Pinpoint the cell where the given text exists, returning its (X, Y) midpoint coordinate. 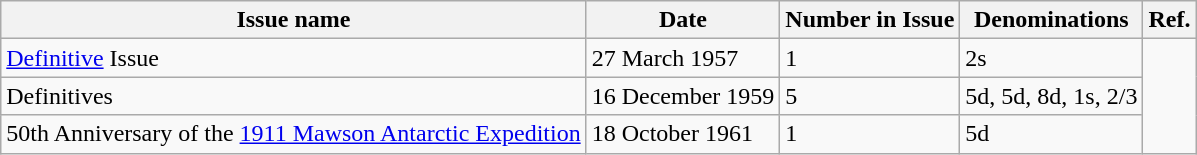
Number in Issue (870, 20)
5d, 5d, 8d, 1s, 2/3 (1052, 96)
Definitives (294, 96)
5 (870, 96)
Ref. (1170, 20)
Issue name (294, 20)
50th Anniversary of the 1911 Mawson Antarctic Expedition (294, 134)
27 March 1957 (683, 58)
18 October 1961 (683, 134)
2s (1052, 58)
5d (1052, 134)
Denominations (1052, 20)
Definitive Issue (294, 58)
16 December 1959 (683, 96)
Date (683, 20)
